From the cell containing the given text, extract its center point as (x, y) coordinate. 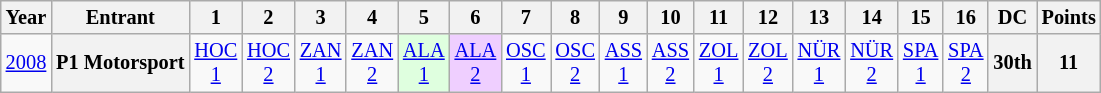
ZOL2 (768, 63)
ALA1 (424, 63)
DC (1012, 17)
SPA2 (966, 63)
16 (966, 17)
Entrant (120, 17)
P1 Motorsport (120, 63)
10 (670, 17)
1 (216, 17)
13 (820, 17)
NÜR1 (820, 63)
ASS1 (624, 63)
2 (268, 17)
8 (574, 17)
6 (476, 17)
SPA1 (920, 63)
Points (1069, 17)
4 (372, 17)
9 (624, 17)
HOC1 (216, 63)
OSC2 (574, 63)
30th (1012, 63)
7 (526, 17)
3 (321, 17)
Year (26, 17)
HOC2 (268, 63)
5 (424, 17)
15 (920, 17)
12 (768, 17)
NÜR2 (872, 63)
ALA2 (476, 63)
ZAN2 (372, 63)
14 (872, 17)
ZAN1 (321, 63)
ZOL1 (718, 63)
ASS2 (670, 63)
OSC1 (526, 63)
2008 (26, 63)
